Find where the given text appears and provide that cell's center as [x, y] coordinate. 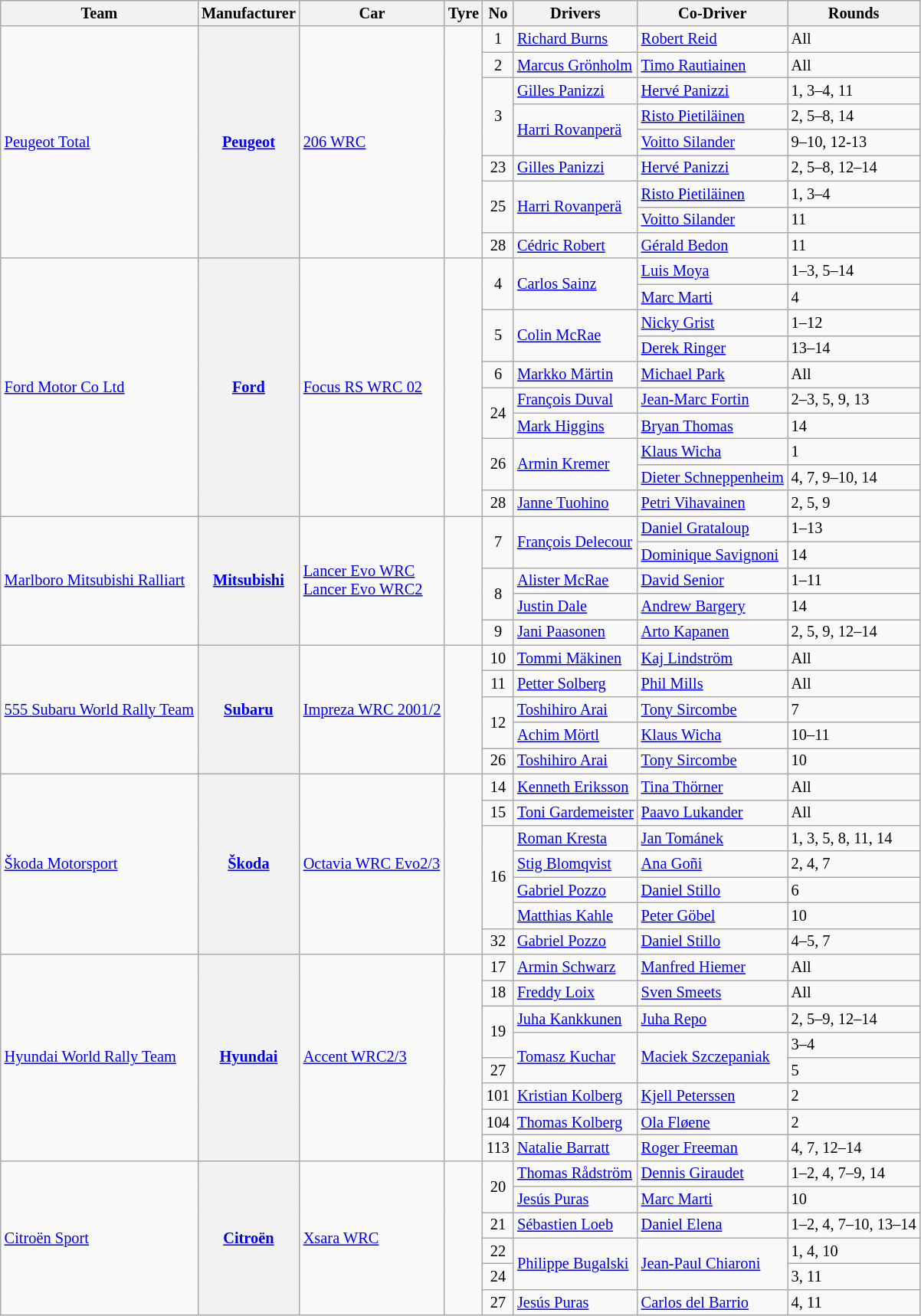
Dieter Schneppenheim [713, 477]
Hyundai [248, 1057]
Cédric Robert [575, 245]
Petter Solberg [575, 683]
Roger Freeman [713, 1147]
20 [498, 1186]
25 [498, 207]
2, 5, 9, 12–14 [854, 632]
22 [498, 1251]
4, 7, 12–14 [854, 1147]
8 [498, 593]
Octavia WRC Evo2/3 [372, 864]
Citroën [248, 1238]
Natalie Barratt [575, 1147]
16 [498, 876]
23 [498, 168]
4–5, 7 [854, 941]
Rounds [854, 13]
1, 3–4 [854, 194]
Gérald Bedon [713, 245]
Kenneth Eriksson [575, 787]
Carlos Sainz [575, 283]
Citroën Sport [100, 1238]
Bryan Thomas [713, 426]
3–4 [854, 1045]
2–3, 5, 9, 13 [854, 400]
Subaru [248, 709]
Stig Blomqvist [575, 864]
Justin Dale [575, 606]
Jani Paasonen [575, 632]
Peugeot Total [100, 142]
Daniel Grataloup [713, 529]
Hyundai World Rally Team [100, 1057]
Robert Reid [713, 39]
Phil Mills [713, 683]
Kaj Lindström [713, 658]
Thomas Kolberg [575, 1122]
32 [498, 941]
113 [498, 1147]
Derek Ringer [713, 349]
Lancer Evo WRCLancer Evo WRC2 [372, 580]
Tyre [464, 13]
2, 5–8, 12–14 [854, 168]
104 [498, 1122]
Impreza WRC 2001/2 [372, 709]
No [498, 13]
1, 3, 5, 8, 11, 14 [854, 838]
Roman Kresta [575, 838]
15 [498, 813]
Drivers [575, 13]
555 Subaru World Rally Team [100, 709]
1–3, 5–14 [854, 271]
Freddy Loix [575, 993]
Alister McRae [575, 581]
101 [498, 1096]
Toni Gardemeister [575, 813]
François Delecour [575, 541]
Peter Göbel [713, 915]
Dominique Savignoni [713, 555]
Škoda [248, 864]
Maciek Szczepaniak [713, 1057]
4, 11 [854, 1302]
Tommi Mäkinen [575, 658]
Xsara WRC [372, 1238]
2, 5–9, 12–14 [854, 1019]
9–10, 12-13 [854, 142]
Armin Schwarz [575, 967]
Škoda Motorsport [100, 864]
206 WRC [372, 142]
2, 4, 7 [854, 864]
1–2, 4, 7–9, 14 [854, 1174]
Dennis Giraudet [713, 1174]
1, 4, 10 [854, 1251]
Ola Fløene [713, 1122]
Accent WRC2/3 [372, 1057]
19 [498, 1031]
Tomasz Kuchar [575, 1057]
Richard Burns [575, 39]
Andrew Bargery [713, 606]
Colin McRae [575, 336]
Timo Rautiainen [713, 65]
Michael Park [713, 375]
1–11 [854, 581]
21 [498, 1225]
François Duval [575, 400]
Janne Tuohino [575, 503]
Sébastien Loeb [575, 1225]
Ford Motor Co Ltd [100, 388]
Jean-Paul Chiaroni [713, 1264]
Juha Kankkunen [575, 1019]
12 [498, 722]
David Senior [713, 581]
Sven Smeets [713, 993]
Ana Goñi [713, 864]
9 [498, 632]
Mitsubishi [248, 580]
Markko Märtin [575, 375]
2, 5, 9 [854, 503]
Marlboro Mitsubishi Ralliart [100, 580]
3, 11 [854, 1277]
Co-Driver [713, 13]
1, 3–4, 11 [854, 90]
3 [498, 116]
17 [498, 967]
4, 7, 9–10, 14 [854, 477]
1–13 [854, 529]
1–2, 4, 7–10, 13–14 [854, 1225]
Nicky Grist [713, 322]
Daniel Elena [713, 1225]
Manfred Hiemer [713, 967]
Manufacturer [248, 13]
Juha Repo [713, 1019]
Mark Higgins [575, 426]
Marcus Grönholm [575, 65]
Thomas Rådström [575, 1174]
Luis Moya [713, 271]
Peugeot [248, 142]
Philippe Bugalski [575, 1264]
1–12 [854, 322]
Carlos del Barrio [713, 1302]
Arto Kapanen [713, 632]
Jan Tománek [713, 838]
Petri Vihavainen [713, 503]
Ford [248, 388]
Focus RS WRC 02 [372, 388]
10–11 [854, 735]
18 [498, 993]
Paavo Lukander [713, 813]
Kjell Peterssen [713, 1096]
Kristian Kolberg [575, 1096]
Matthias Kahle [575, 915]
13–14 [854, 349]
Team [100, 13]
Tina Thörner [713, 787]
Armin Kremer [575, 464]
Jean-Marc Fortin [713, 400]
Car [372, 13]
Achim Mörtl [575, 735]
2, 5–8, 14 [854, 116]
